Provide the (x, y) coordinate of the cell's center where the given text is located.  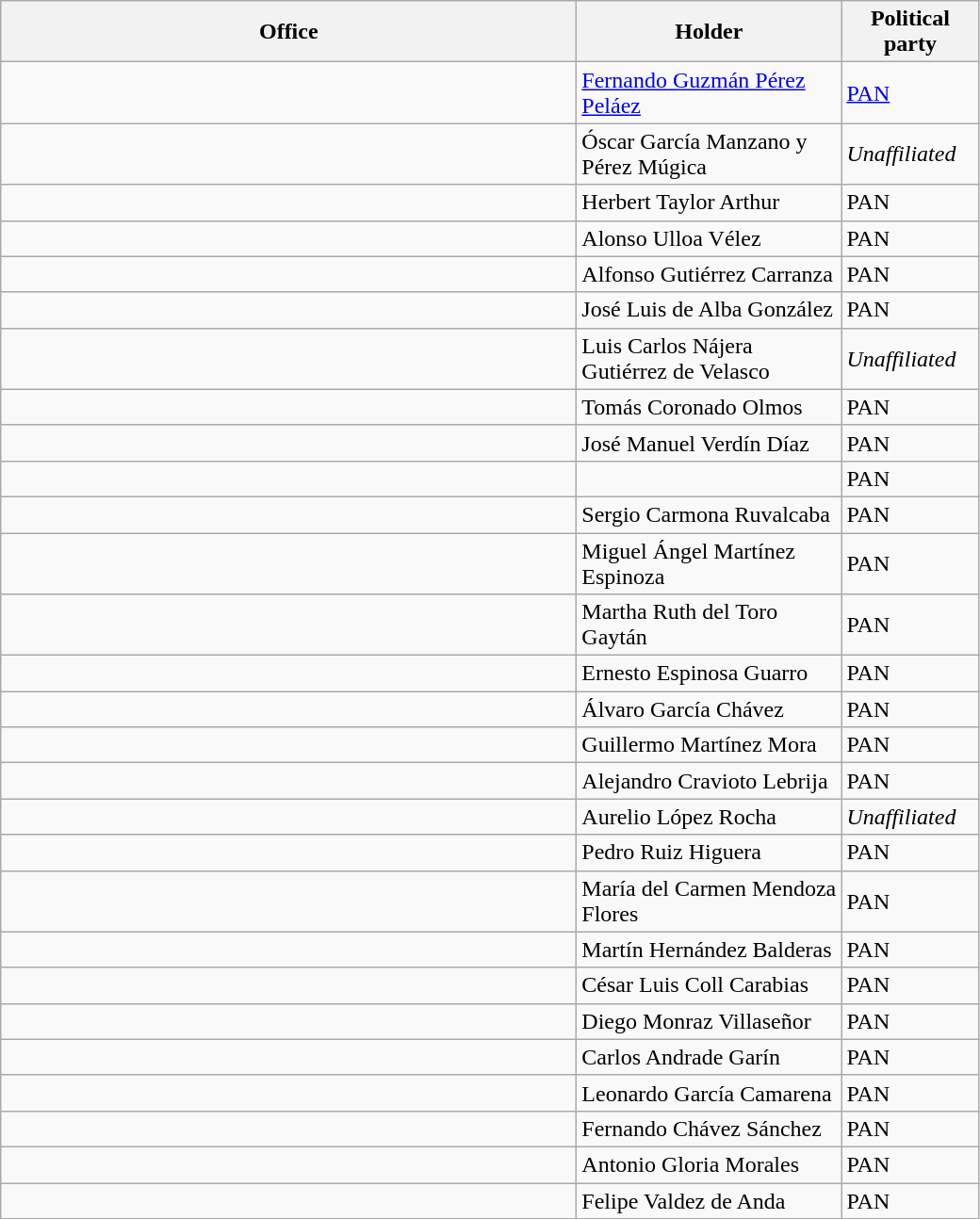
Pedro Ruiz Higuera (709, 853)
Miguel Ángel Martínez Espinoza (709, 563)
Alfonso Gutiérrez Carranza (709, 274)
Diego Monraz Villaseñor (709, 1021)
Sergio Carmona Ruvalcaba (709, 514)
Luis Carlos Nájera Gutiérrez de Velasco (709, 358)
Álvaro García Chávez (709, 709)
Office (288, 32)
Alejandro Cravioto Lebrija (709, 781)
Fernando Guzmán Pérez Peláez (709, 92)
Holder (709, 32)
José Manuel Verdín Díaz (709, 443)
Martha Ruth del Toro Gaytán (709, 626)
María del Carmen Mendoza Flores (709, 901)
José Luis de Alba González (709, 310)
Óscar García Manzano y Pérez Múgica (709, 154)
Felipe Valdez de Anda (709, 1201)
Ernesto Espinosa Guarro (709, 674)
Leonardo García Camarena (709, 1093)
César Luis Coll Carabias (709, 985)
Martín Hernández Balderas (709, 950)
Antonio Gloria Morales (709, 1164)
Political party (910, 32)
Fernando Chávez Sánchez (709, 1129)
Tomás Coronado Olmos (709, 407)
Alonso Ulloa Vélez (709, 238)
Carlos Andrade Garín (709, 1057)
Guillermo Martínez Mora (709, 745)
Aurelio López Rocha (709, 817)
Herbert Taylor Arthur (709, 203)
